Capture the cell that displays the provided text and extract its [x, y] central coordinate. 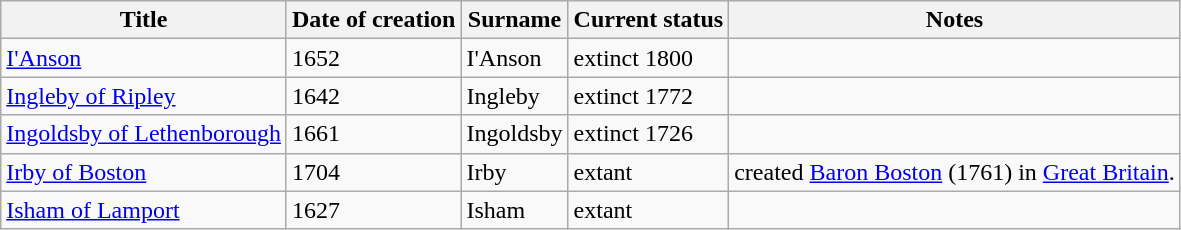
1627 [374, 210]
1661 [374, 134]
Isham [514, 210]
Irby of Boston [144, 172]
Ingleby of Ripley [144, 96]
extinct 1800 [648, 58]
Irby [514, 172]
Notes [955, 20]
1642 [374, 96]
Surname [514, 20]
extinct 1772 [648, 96]
Ingoldsby of Lethenborough [144, 134]
Date of creation [374, 20]
created Baron Boston (1761) in Great Britain. [955, 172]
Title [144, 20]
1704 [374, 172]
Ingleby [514, 96]
Isham of Lamport [144, 210]
Current status [648, 20]
1652 [374, 58]
Ingoldsby [514, 134]
extinct 1726 [648, 134]
